Identify which cell holds the provided text, then report its (X, Y) central coordinate. 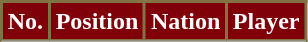
Position (96, 22)
No. (26, 22)
Player (266, 22)
Nation (186, 22)
